Search for the cell housing the specified text and yield its (X, Y) center coordinate. 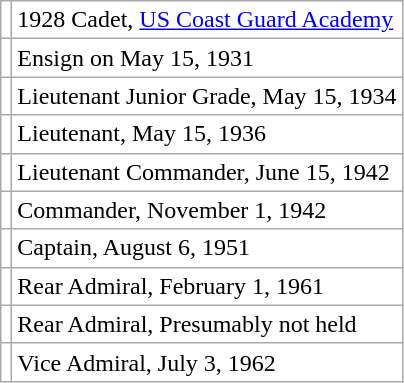
Lieutenant Junior Grade, May 15, 1934 (207, 96)
Captain, August 6, 1951 (207, 248)
Lieutenant, May 15, 1936 (207, 134)
Lieutenant Commander, June 15, 1942 (207, 172)
Commander, November 1, 1942 (207, 210)
Ensign on May 15, 1931 (207, 58)
Rear Admiral, Presumably not held (207, 324)
Rear Admiral, February 1, 1961 (207, 286)
Vice Admiral, July 3, 1962 (207, 362)
1928 Cadet, US Coast Guard Academy (207, 20)
